Return the (x, y) coordinate for the center point of the cell that contains the specified text.  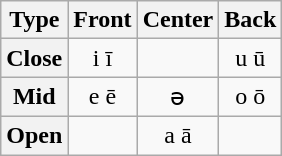
o ō (250, 97)
Mid (34, 97)
e ē (102, 97)
Back (250, 20)
a ā (178, 135)
Front (102, 20)
Close (34, 58)
ə (178, 97)
u ū (250, 58)
Open (34, 135)
i ī (102, 58)
Type (34, 20)
Center (178, 20)
